Capture the cell that displays the provided text and extract its [X, Y] central coordinate. 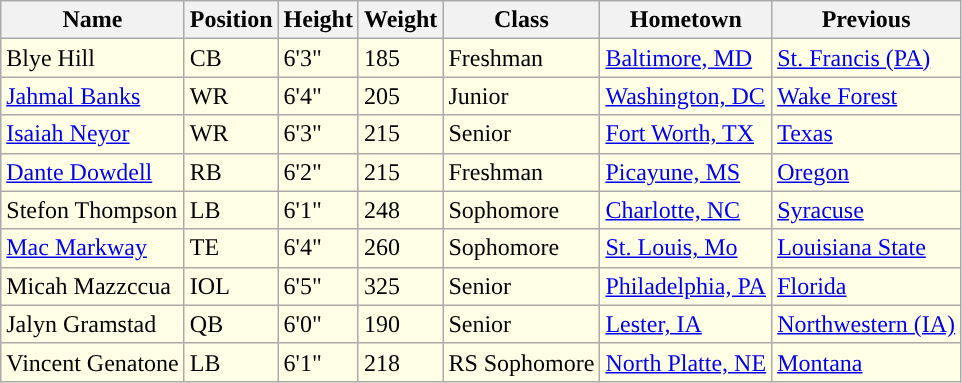
6'5" [318, 286]
Louisiana State [866, 248]
Northwestern (IA) [866, 324]
Syracuse [866, 210]
Position [231, 20]
6'0" [318, 324]
Oregon [866, 172]
Previous [866, 20]
Isaiah Neyor [93, 134]
Hometown [686, 20]
Washington, DC [686, 96]
Micah Mazzccua [93, 286]
Picayune, MS [686, 172]
Philadelphia, PA [686, 286]
Charlotte, NC [686, 210]
Vincent Genatone [93, 362]
Lester, IA [686, 324]
Junior [522, 96]
Fort Worth, TX [686, 134]
Name [93, 20]
North Platte, NE [686, 362]
RS Sophomore [522, 362]
Weight [400, 20]
Stefon Thompson [93, 210]
260 [400, 248]
Jahmal Banks [93, 96]
Baltimore, MD [686, 58]
Dante Dowdell [93, 172]
CB [231, 58]
218 [400, 362]
248 [400, 210]
Wake Forest [866, 96]
190 [400, 324]
IOL [231, 286]
6'2" [318, 172]
Jalyn Gramstad [93, 324]
205 [400, 96]
Florida [866, 286]
St. Francis (PA) [866, 58]
St. Louis, Mo [686, 248]
Montana [866, 362]
RB [231, 172]
Class [522, 20]
TE [231, 248]
Texas [866, 134]
Height [318, 20]
Mac Markway [93, 248]
Blye Hill [93, 58]
325 [400, 286]
185 [400, 58]
QB [231, 324]
